Return [X, Y] of the center of cell containing provided text 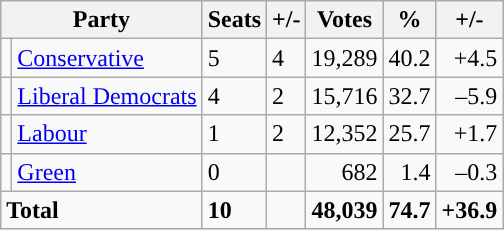
+1.7 [470, 134]
% [410, 20]
Total [102, 210]
15,716 [344, 96]
25.7 [410, 134]
Party [102, 20]
10 [234, 210]
682 [344, 172]
–0.3 [470, 172]
Labour [107, 134]
+36.9 [470, 210]
1.4 [410, 172]
74.7 [410, 210]
–5.9 [470, 96]
Conservative [107, 58]
Liberal Democrats [107, 96]
40.2 [410, 58]
48,039 [344, 210]
19,289 [344, 58]
Green [107, 172]
Votes [344, 20]
0 [234, 172]
+4.5 [470, 58]
32.7 [410, 96]
Seats [234, 20]
12,352 [344, 134]
1 [234, 134]
5 [234, 58]
